Find where the given text appears and provide that cell's center as [X, Y] coordinate. 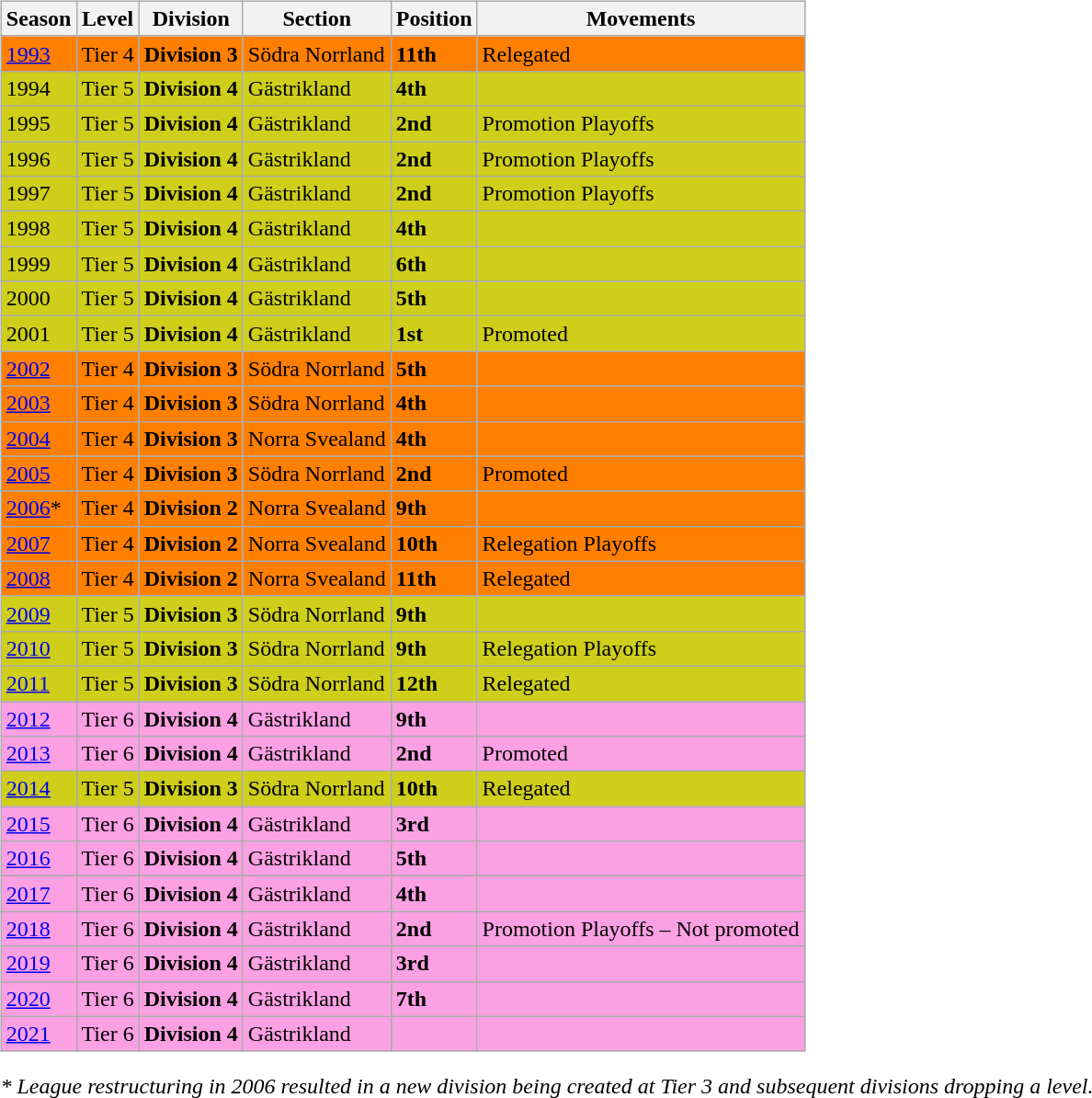
Division [191, 18]
2018 [39, 929]
1996 [39, 159]
2019 [39, 964]
1997 [39, 194]
2020 [39, 999]
Movements [641, 18]
Season [39, 18]
2012 [39, 718]
7th [434, 999]
1994 [39, 88]
2021 [39, 1034]
2003 [39, 404]
1993 [39, 53]
2015 [39, 824]
6th [434, 264]
Section [316, 18]
Position [434, 18]
2014 [39, 789]
2009 [39, 613]
2007 [39, 543]
2013 [39, 754]
2011 [39, 683]
2010 [39, 648]
Promotion Playoffs – Not promoted [641, 929]
2000 [39, 299]
1998 [39, 229]
2008 [39, 578]
2002 [39, 369]
1999 [39, 264]
12th [434, 683]
2001 [39, 334]
2017 [39, 894]
2006* [39, 509]
Level [108, 18]
1st [434, 334]
2016 [39, 859]
2004 [39, 439]
2005 [39, 474]
1995 [39, 123]
